From the cell containing the given text, extract its center point as [x, y] coordinate. 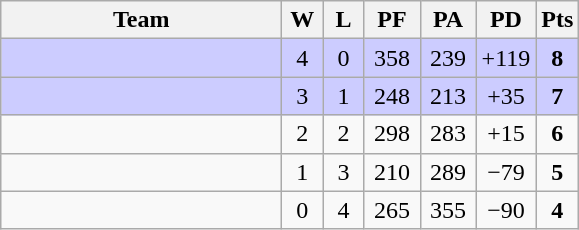
289 [448, 172]
Team [142, 20]
213 [448, 96]
210 [392, 172]
W [302, 20]
5 [558, 172]
+35 [506, 96]
7 [558, 96]
6 [558, 134]
Pts [558, 20]
283 [448, 134]
239 [448, 58]
358 [392, 58]
−79 [506, 172]
L [344, 20]
265 [392, 210]
PF [392, 20]
248 [392, 96]
298 [392, 134]
8 [558, 58]
+119 [506, 58]
PA [448, 20]
PD [506, 20]
−90 [506, 210]
+15 [506, 134]
355 [448, 210]
